Provide the (X, Y) coordinate of the cell's center where the given text is located.  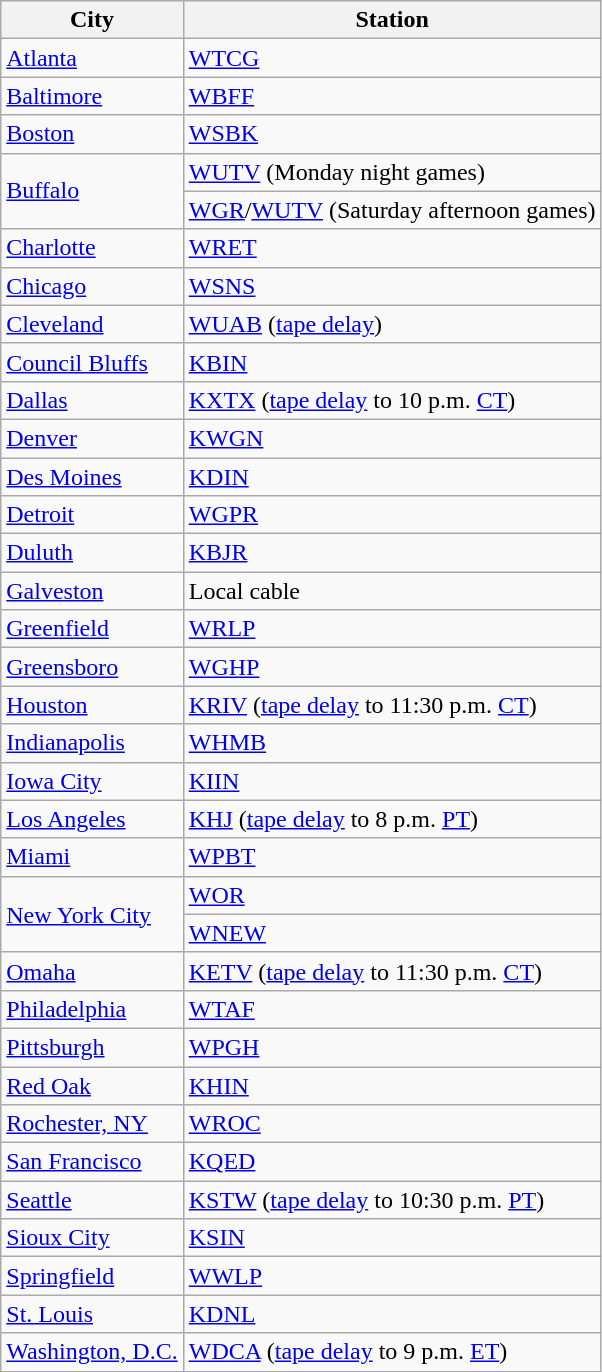
Buffalo (92, 191)
KBJR (392, 553)
WTAF (392, 1009)
City (92, 20)
KQED (392, 1162)
WDCA (tape delay to 9 p.m. ET) (392, 1352)
Rochester, NY (92, 1124)
Pittsburgh (92, 1047)
Seattle (92, 1200)
WRLP (392, 629)
Denver (92, 438)
KRIV (tape delay to 11:30 p.m. CT) (392, 705)
KSIN (392, 1238)
WHMB (392, 743)
WGHP (392, 667)
Washington, D.C. (92, 1352)
Charlotte (92, 248)
KHIN (392, 1085)
WNEW (392, 933)
KDIN (392, 477)
KETV (tape delay to 11:30 p.m. CT) (392, 971)
KWGN (392, 438)
WBFF (392, 96)
KDNL (392, 1314)
Los Angeles (92, 819)
KXTX (tape delay to 10 p.m. CT) (392, 400)
KSTW (tape delay to 10:30 p.m. PT) (392, 1200)
Boston (92, 134)
KBIN (392, 362)
WGPR (392, 515)
WTCG (392, 58)
St. Louis (92, 1314)
WSNS (392, 286)
Chicago (92, 286)
WSBK (392, 134)
Red Oak (92, 1085)
Detroit (92, 515)
Houston (92, 705)
Cleveland (92, 324)
WPBT (392, 857)
KIIN (392, 781)
Galveston (92, 591)
WUAB (tape delay) (392, 324)
Springfield (92, 1276)
Iowa City (92, 781)
Council Bluffs (92, 362)
Greensboro (92, 667)
WOR (392, 895)
WPGH (392, 1047)
Omaha (92, 971)
Baltimore (92, 96)
Des Moines (92, 477)
Duluth (92, 553)
WUTV (Monday night games) (392, 172)
Local cable (392, 591)
Atlanta (92, 58)
Greenfield (92, 629)
Sioux City (92, 1238)
Dallas (92, 400)
Miami (92, 857)
WROC (392, 1124)
New York City (92, 914)
Station (392, 20)
San Francisco (92, 1162)
WGR/WUTV (Saturday afternoon games) (392, 210)
Philadelphia (92, 1009)
Indianapolis (92, 743)
KHJ (tape delay to 8 p.m. PT) (392, 819)
WWLP (392, 1276)
WRET (392, 248)
